Pinpoint the cell where the given text exists, returning its (X, Y) midpoint coordinate. 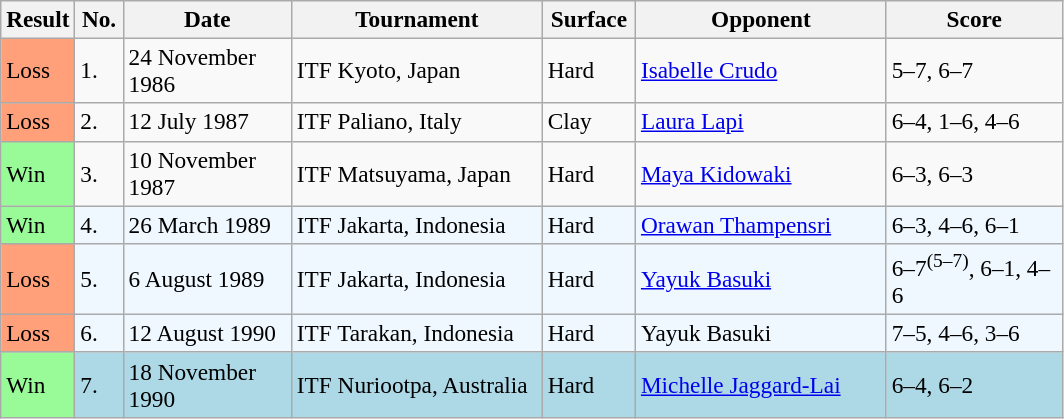
ITF Nuriootpa, Australia (416, 384)
5–7, 6–7 (974, 70)
No. (99, 19)
Laura Lapi (762, 122)
ITF Matsuyama, Japan (416, 174)
26 March 1989 (207, 224)
12 July 1987 (207, 122)
Isabelle Crudo (762, 70)
7–5, 4–6, 3–6 (974, 333)
Tournament (416, 19)
Date (207, 19)
4. (99, 224)
6–7(5–7), 6–1, 4–6 (974, 278)
5. (99, 278)
6–4, 6–2 (974, 384)
ITF Paliano, Italy (416, 122)
3. (99, 174)
2. (99, 122)
10 November 1987 (207, 174)
6. (99, 333)
24 November 1986 (207, 70)
Clay (588, 122)
Michelle Jaggard-Lai (762, 384)
1. (99, 70)
6–3, 4–6, 6–1 (974, 224)
Maya Kidowaki (762, 174)
Opponent (762, 19)
7. (99, 384)
Score (974, 19)
6 August 1989 (207, 278)
Surface (588, 19)
ITF Kyoto, Japan (416, 70)
Orawan Thampensri (762, 224)
18 November 1990 (207, 384)
6–4, 1–6, 4–6 (974, 122)
12 August 1990 (207, 333)
ITF Tarakan, Indonesia (416, 333)
6–3, 6–3 (974, 174)
Result (38, 19)
